Scan for the cell matching the given text and deliver its [x, y] coordinate at center. 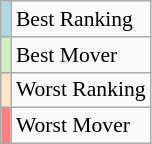
Best Mover [81, 55]
Best Ranking [81, 19]
Worst Mover [81, 126]
Worst Ranking [81, 90]
